Return the [X, Y] coordinate for the center point of the cell that contains the specified text.  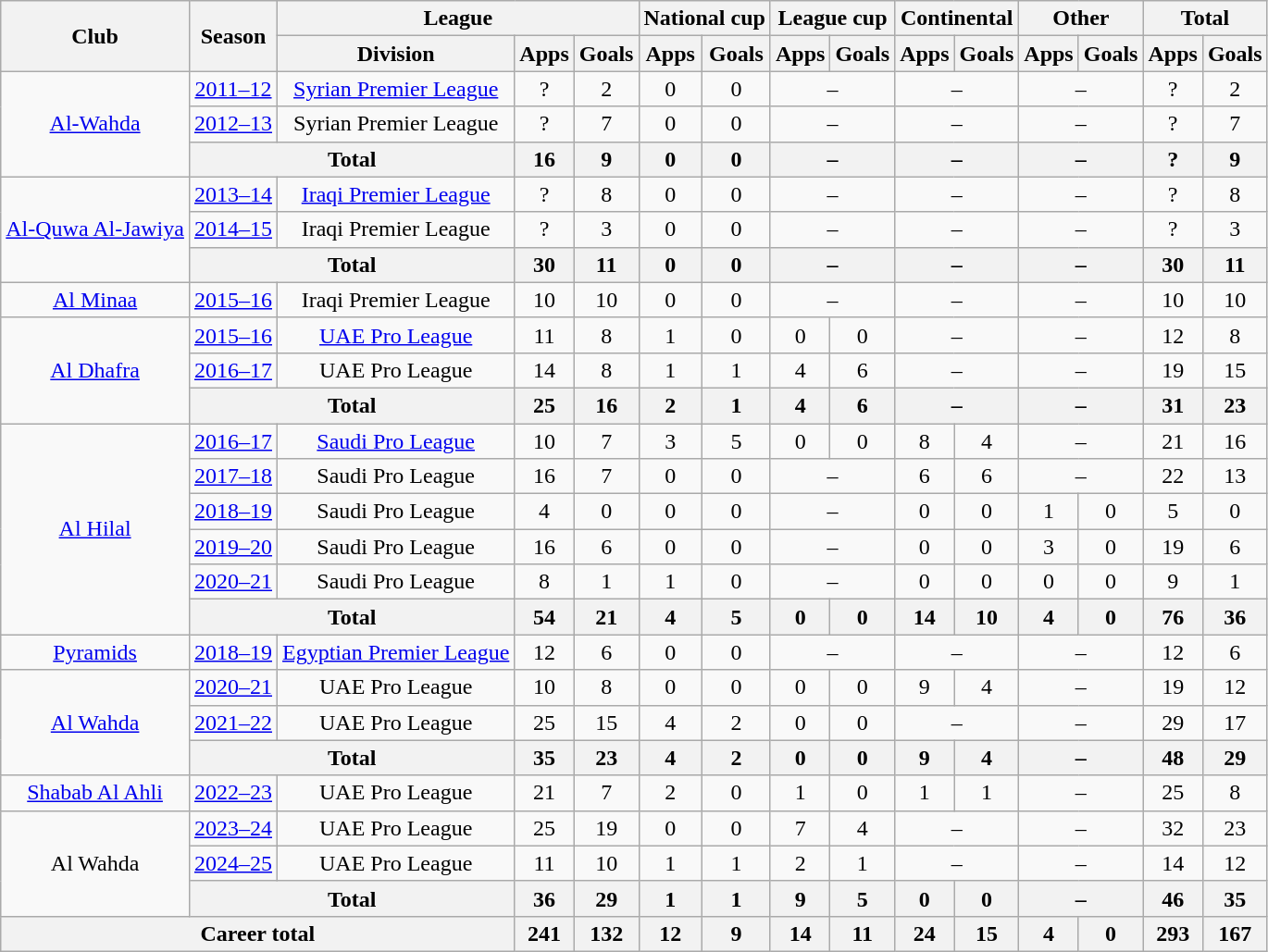
League [458, 19]
2021–22 [233, 723]
Other [1081, 19]
National cup [704, 19]
17 [1235, 723]
Club [95, 36]
54 [544, 617]
2023–24 [233, 828]
22 [1173, 476]
13 [1235, 476]
2019–20 [233, 547]
31 [1173, 405]
League cup [832, 19]
Pyramids [95, 652]
Season [233, 36]
46 [1173, 898]
Al-Quwa Al-Jawiya [95, 229]
2014–15 [233, 229]
Al Minaa [95, 300]
2022–23 [233, 793]
Shabab Al Ahli [95, 793]
Continental [957, 19]
2024–25 [233, 863]
Al-Wahda [95, 124]
293 [1173, 933]
76 [1173, 617]
241 [544, 933]
132 [606, 933]
24 [925, 933]
2017–18 [233, 476]
Division [396, 54]
Al Dhafra [95, 370]
2013–14 [233, 194]
2012–13 [233, 124]
Al Hilal [95, 529]
32 [1173, 828]
Egyptian Premier League [396, 652]
2011–12 [233, 89]
48 [1173, 758]
167 [1235, 933]
Career total [257, 933]
